Output the (x, y) coordinate of the center of the cell containing the given text.  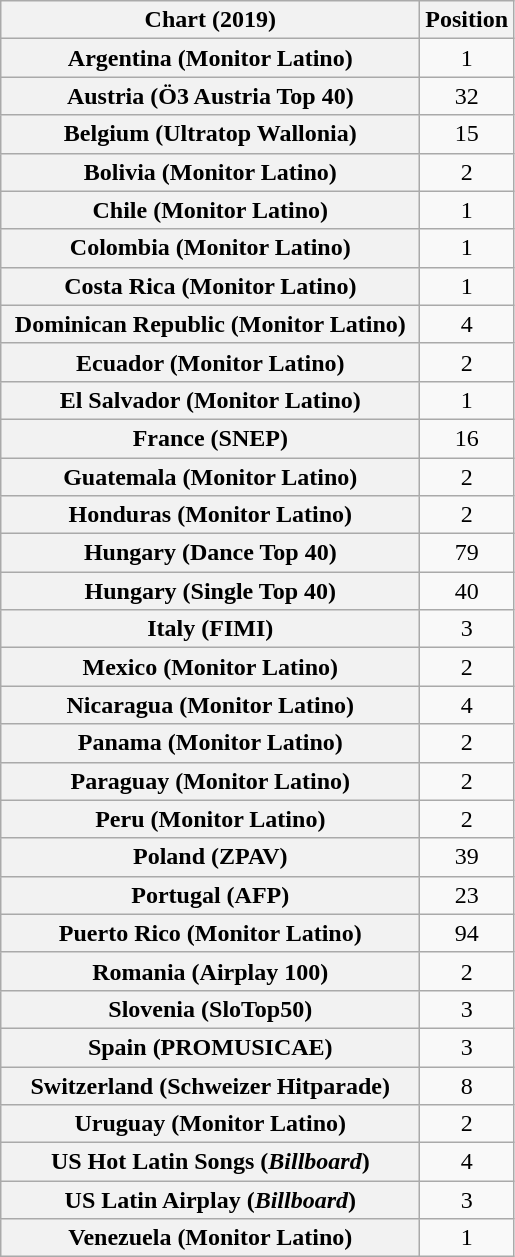
Portugal (AFP) (210, 895)
Costa Rica (Monitor Latino) (210, 286)
Uruguay (Monitor Latino) (210, 1124)
8 (467, 1085)
Position (467, 20)
Romania (Airplay 100) (210, 971)
Venezuela (Monitor Latino) (210, 1238)
US Hot Latin Songs (Billboard) (210, 1162)
Colombia (Monitor Latino) (210, 248)
Puerto Rico (Monitor Latino) (210, 933)
Italy (FIMI) (210, 629)
Spain (PROMUSICAE) (210, 1047)
Slovenia (SloTop50) (210, 1009)
94 (467, 933)
Austria (Ö3 Austria Top 40) (210, 96)
France (SNEP) (210, 438)
Hungary (Dance Top 40) (210, 553)
US Latin Airplay (Billboard) (210, 1200)
Belgium (Ultratop Wallonia) (210, 134)
79 (467, 553)
15 (467, 134)
Panama (Monitor Latino) (210, 743)
Argentina (Monitor Latino) (210, 58)
Peru (Monitor Latino) (210, 819)
23 (467, 895)
40 (467, 591)
Chart (2019) (210, 20)
Hungary (Single Top 40) (210, 591)
Poland (ZPAV) (210, 857)
Chile (Monitor Latino) (210, 210)
Ecuador (Monitor Latino) (210, 362)
El Salvador (Monitor Latino) (210, 400)
Dominican Republic (Monitor Latino) (210, 324)
Mexico (Monitor Latino) (210, 667)
Nicaragua (Monitor Latino) (210, 705)
Switzerland (Schweizer Hitparade) (210, 1085)
Bolivia (Monitor Latino) (210, 172)
16 (467, 438)
39 (467, 857)
Honduras (Monitor Latino) (210, 515)
Paraguay (Monitor Latino) (210, 781)
Guatemala (Monitor Latino) (210, 477)
32 (467, 96)
